Provide the [x, y] coordinate of the cell's center where the given text is located.  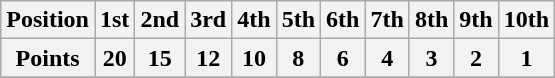
1 [526, 58]
10th [526, 20]
4 [387, 58]
20 [114, 58]
8th [431, 20]
4th [254, 20]
9th [476, 20]
2 [476, 58]
12 [208, 58]
6th [343, 20]
1st [114, 20]
15 [160, 58]
Position [48, 20]
Points [48, 58]
7th [387, 20]
3rd [208, 20]
5th [298, 20]
3 [431, 58]
2nd [160, 20]
6 [343, 58]
10 [254, 58]
8 [298, 58]
